Locate the cell with the specified text and output its [X, Y] center coordinate. 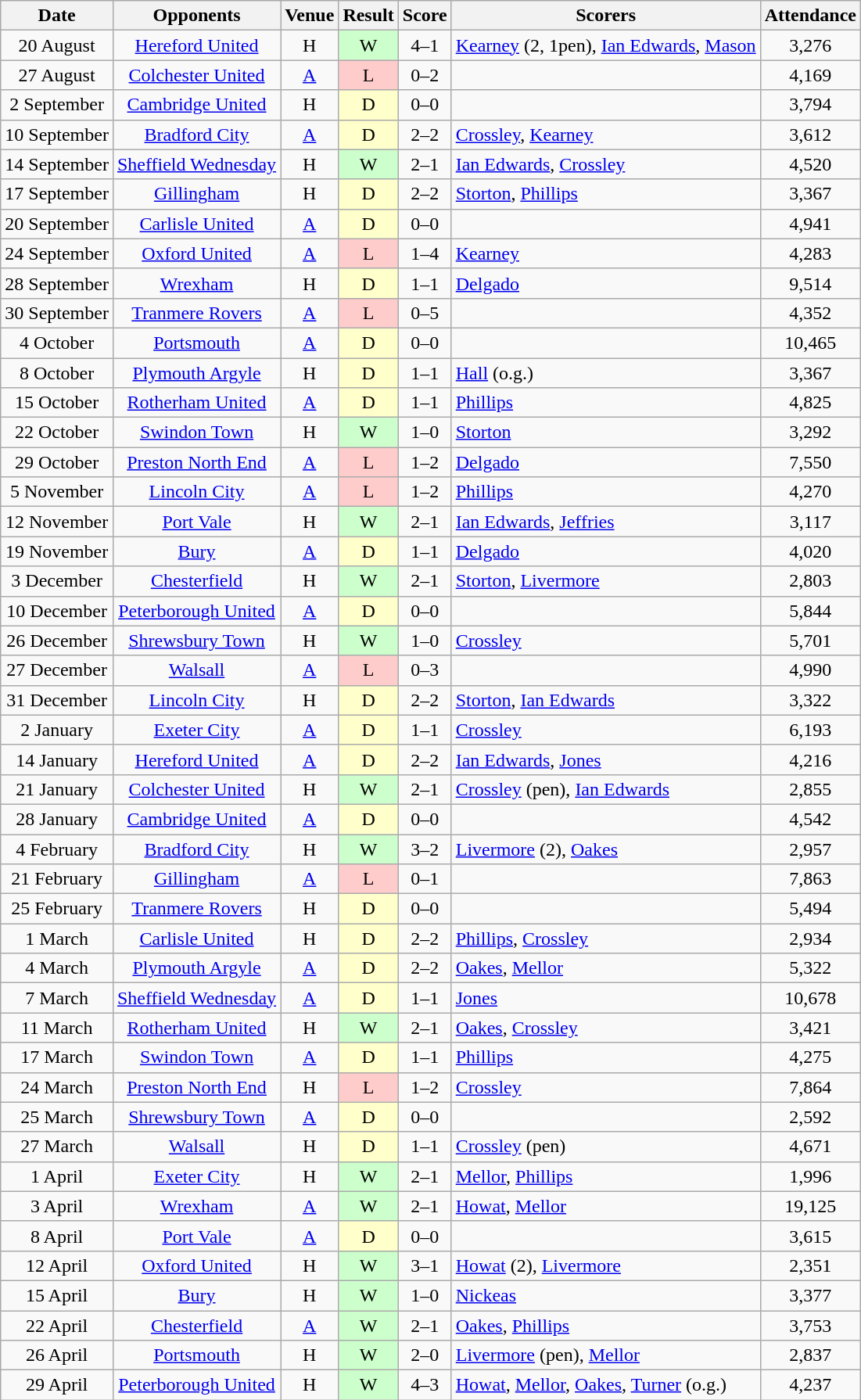
2,803 [810, 581]
2,957 [810, 849]
27 August [57, 75]
3,322 [810, 700]
Venue [310, 16]
Date [57, 16]
4,237 [810, 1385]
Livermore (pen), Mellor [605, 1355]
2,855 [810, 789]
19 November [57, 551]
4,283 [810, 253]
3 December [57, 581]
8 October [57, 373]
4 October [57, 343]
4 March [57, 968]
3,292 [810, 433]
2 January [57, 730]
Oakes, Mellor [605, 968]
3,615 [810, 1236]
4–1 [425, 45]
4,169 [810, 75]
20 September [57, 224]
Opponents [196, 16]
Crossley, Kearney [605, 135]
3,421 [810, 1028]
11 March [57, 1028]
4,216 [810, 759]
1 April [57, 1176]
Livermore (2), Oakes [605, 849]
4,825 [810, 403]
Storton [605, 433]
Phillips, Crossley [605, 939]
12 November [57, 522]
4,990 [810, 670]
15 October [57, 403]
Storton, Ian Edwards [605, 700]
Ian Edwards, Jones [605, 759]
Nickeas [605, 1295]
0–1 [425, 879]
4,352 [810, 313]
2,837 [810, 1355]
30 September [57, 313]
Crossley (pen) [605, 1147]
Crossley (pen), Ian Edwards [605, 789]
3,794 [810, 105]
3,377 [810, 1295]
3 April [57, 1206]
1,996 [810, 1176]
4,542 [810, 819]
3,117 [810, 522]
22 October [57, 433]
2,351 [810, 1265]
Hall (o.g.) [605, 373]
7,550 [810, 462]
17 September [57, 194]
19,125 [810, 1206]
Score [425, 16]
Howat (2), Livermore [605, 1265]
21 January [57, 789]
Howat, Mellor [605, 1206]
8 April [57, 1236]
6,193 [810, 730]
20 August [57, 45]
1–4 [425, 253]
10 September [57, 135]
7,864 [810, 1087]
27 March [57, 1147]
28 January [57, 819]
2,592 [810, 1117]
27 December [57, 670]
10,465 [810, 343]
26 December [57, 641]
Ian Edwards, Jeffries [605, 522]
4,941 [810, 224]
14 September [57, 164]
28 September [57, 283]
3–1 [425, 1265]
0–5 [425, 313]
4,671 [810, 1147]
4,270 [810, 492]
3–2 [425, 849]
0–2 [425, 75]
3,753 [810, 1326]
4–3 [425, 1385]
2 September [57, 105]
5,494 [810, 909]
Mellor, Phillips [605, 1176]
3,612 [810, 135]
22 April [57, 1326]
Jones [605, 998]
24 March [57, 1087]
Storton, Phillips [605, 194]
5,844 [810, 611]
4 February [57, 849]
26 April [57, 1355]
1 March [57, 939]
Kearney (2, 1pen), Ian Edwards, Mason [605, 45]
Ian Edwards, Crossley [605, 164]
10,678 [810, 998]
25 February [57, 909]
29 October [57, 462]
Result [368, 16]
4,020 [810, 551]
5,322 [810, 968]
4,520 [810, 164]
3,276 [810, 45]
17 March [57, 1057]
12 April [57, 1265]
2–0 [425, 1355]
5,701 [810, 641]
15 April [57, 1295]
Attendance [810, 16]
Howat, Mellor, Oakes, Turner (o.g.) [605, 1385]
9,514 [810, 283]
Oakes, Crossley [605, 1028]
Storton, Livermore [605, 581]
14 January [57, 759]
31 December [57, 700]
2,934 [810, 939]
Kearney [605, 253]
0–3 [425, 670]
Oakes, Phillips [605, 1326]
7 March [57, 998]
Scorers [605, 16]
7,863 [810, 879]
5 November [57, 492]
10 December [57, 611]
4,275 [810, 1057]
25 March [57, 1117]
29 April [57, 1385]
21 February [57, 879]
24 September [57, 253]
